Output the (x, y) coordinate of the center of the cell containing the given text.  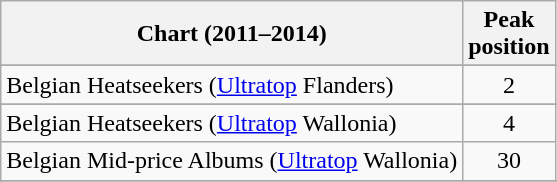
30 (509, 161)
Belgian Mid-price Albums (Ultratop Wallonia) (232, 161)
2 (509, 85)
Belgian Heatseekers (Ultratop Flanders) (232, 85)
4 (509, 123)
Belgian Heatseekers (Ultratop Wallonia) (232, 123)
Peakposition (509, 34)
Chart (2011–2014) (232, 34)
